Detect which cell encompasses the target text, then output its (x, y) center coordinate. 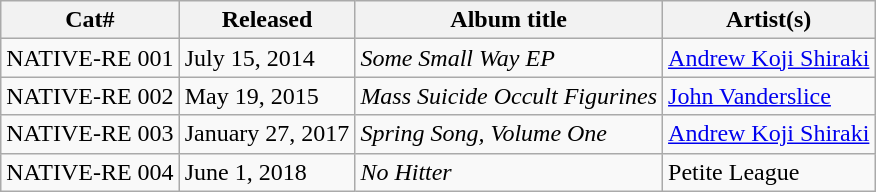
No Hitter (509, 172)
Spring Song, Volume One (509, 134)
July 15, 2014 (267, 58)
Released (267, 20)
Mass Suicide Occult Figurines (509, 96)
June 1, 2018 (267, 172)
NATIVE-RE 003 (90, 134)
Some Small Way EP (509, 58)
Petite League (769, 172)
May 19, 2015 (267, 96)
Artist(s) (769, 20)
Album title (509, 20)
NATIVE-RE 001 (90, 58)
NATIVE-RE 002 (90, 96)
Cat# (90, 20)
John Vanderslice (769, 96)
NATIVE-RE 004 (90, 172)
January 27, 2017 (267, 134)
